Return [X, Y] of the center of cell containing provided text 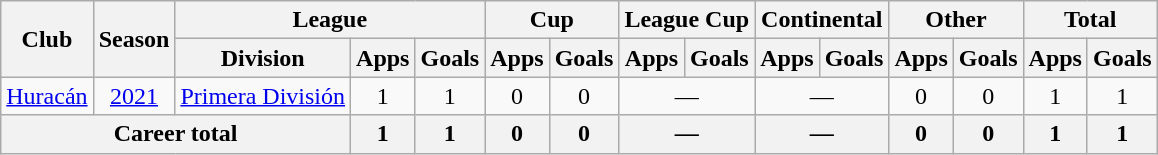
League Cup [687, 20]
Huracán [47, 96]
Division [263, 58]
Other [956, 20]
League [330, 20]
Club [47, 39]
Cup [552, 20]
Career total [176, 134]
Total [1090, 20]
2021 [134, 96]
Season [134, 39]
Primera División [263, 96]
Continental [822, 20]
